Provide the (X, Y) coordinate of the cell's center where the given text is located.  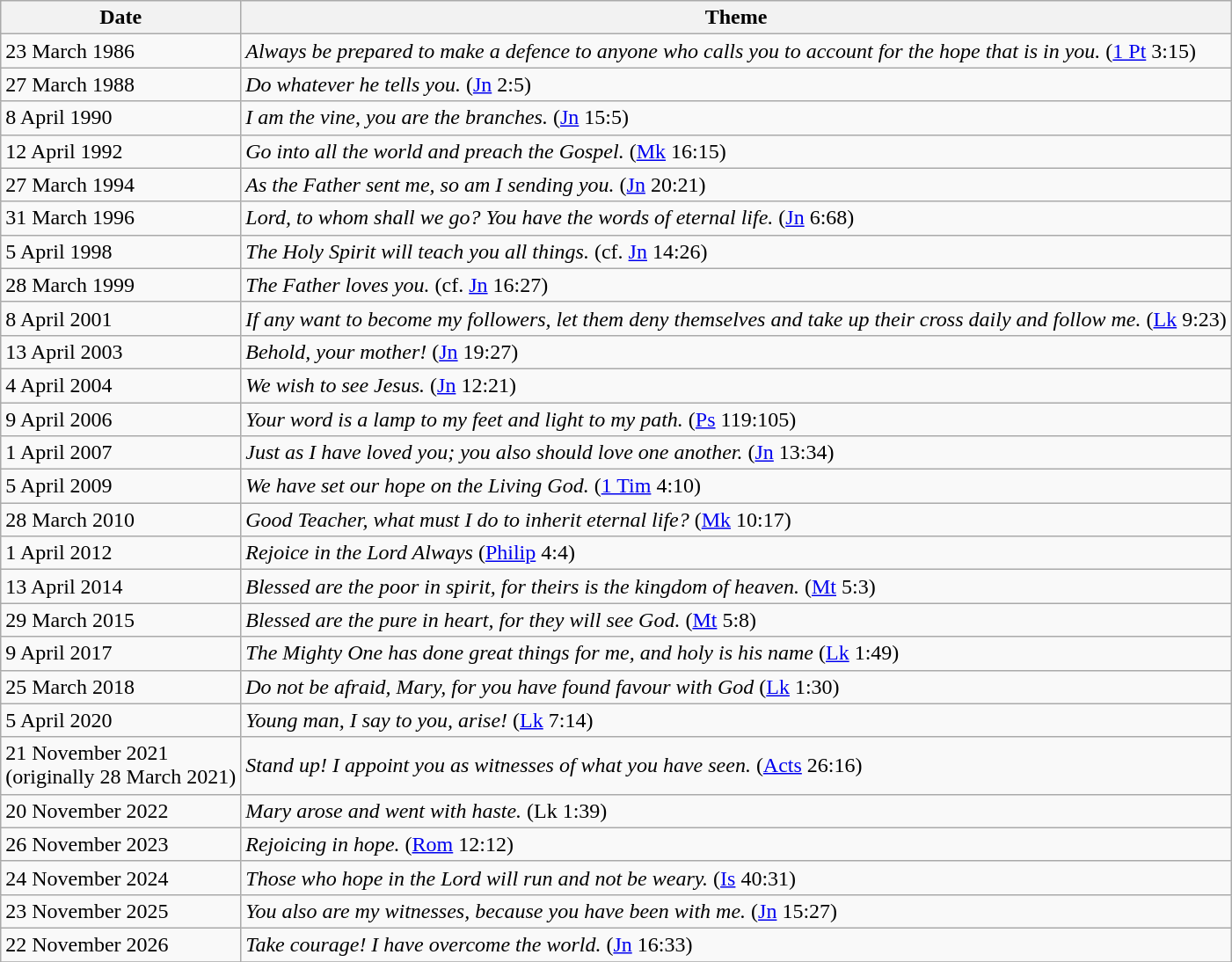
You also are my witnesses, because you have been with me. (Jn 15:27) (737, 911)
Do whatever he tells you. (Jn 2:5) (737, 84)
9 April 2006 (121, 419)
As the Father sent me, so am I sending you. (Jn 20:21) (737, 185)
29 March 2015 (121, 620)
13 April 2014 (121, 587)
Lord, to whom shall we go? You have the words of eternal life. (Jn 6:68) (737, 218)
23 March 1986 (121, 51)
We have set our hope on the Living God. (1 Tim 4:10) (737, 486)
28 March 1999 (121, 285)
Just as I have loved you; you also should love one another. (Jn 13:34) (737, 453)
12 April 1992 (121, 151)
Blessed are the pure in heart, for they will see God. (Mt 5:8) (737, 620)
Always be prepared to make a defence to anyone who calls you to account for the hope that is in you. (1 Pt 3:15) (737, 51)
Rejoicing in hope. (Rom 12:12) (737, 844)
Theme (737, 18)
We wish to see Jesus. (Jn 12:21) (737, 385)
13 April 2003 (121, 352)
Good Teacher, what must I do to inherit eternal life? (Mk 10:17) (737, 520)
4 April 2004 (121, 385)
Take courage! I have overcome the world. (Jn 16:33) (737, 944)
The Father loves you. (cf. Jn 16:27) (737, 285)
8 April 2001 (121, 318)
Rejoice in the Lord Always (Philip 4:4) (737, 553)
27 March 1988 (121, 84)
Do not be afraid, Mary, for you have found favour with God (Lk 1:30) (737, 687)
5 April 2020 (121, 720)
26 November 2023 (121, 844)
Those who hope in the Lord will run and not be weary. (Is 40:31) (737, 878)
27 March 1994 (121, 185)
I am the vine, you are the branches. (Jn 15:5) (737, 118)
31 March 1996 (121, 218)
Stand up! I appoint you as witnesses of what you have seen. (Acts 26:16) (737, 765)
21 November 2021(originally 28 March 2021) (121, 765)
5 April 1998 (121, 251)
The Holy Spirit will teach you all things. (cf. Jn 14:26) (737, 251)
20 November 2022 (121, 811)
Your word is a lamp to my feet and light to my path. (Ps 119:105) (737, 419)
24 November 2024 (121, 878)
Blessed are the poor in spirit, for theirs is the kingdom of heaven. (Mt 5:3) (737, 587)
1 April 2007 (121, 453)
Young man, I say to you, arise! (Lk 7:14) (737, 720)
28 March 2010 (121, 520)
Behold, your mother! (Jn 19:27) (737, 352)
9 April 2017 (121, 653)
23 November 2025 (121, 911)
22 November 2026 (121, 944)
8 April 1990 (121, 118)
1 April 2012 (121, 553)
If any want to become my followers, let them deny themselves and take up their cross daily and follow me. (Lk 9:23) (737, 318)
The Mighty One has done great things for me, and holy is his name (Lk 1:49) (737, 653)
Go into all the world and preach the Gospel. (Mk 16:15) (737, 151)
5 April 2009 (121, 486)
Date (121, 18)
Mary arose and went with haste. (Lk 1:39) (737, 811)
25 March 2018 (121, 687)
